Extract the (X, Y) coordinate from the center of the cell holding the provided text.  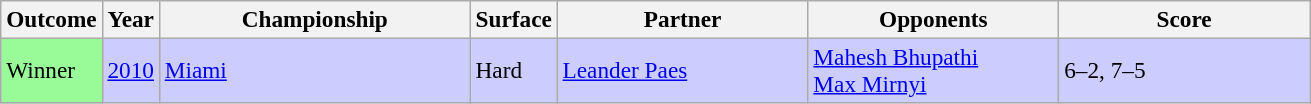
Miami (314, 70)
Partner (682, 19)
Opponents (934, 19)
Surface (514, 19)
Mahesh Bhupathi Max Mirnyi (934, 70)
6–2, 7–5 (1184, 70)
Winner (52, 70)
Year (130, 19)
Score (1184, 19)
2010 (130, 70)
Leander Paes (682, 70)
Outcome (52, 19)
Championship (314, 19)
Hard (514, 70)
